Locate the cell with the specified text and output its [X, Y] center coordinate. 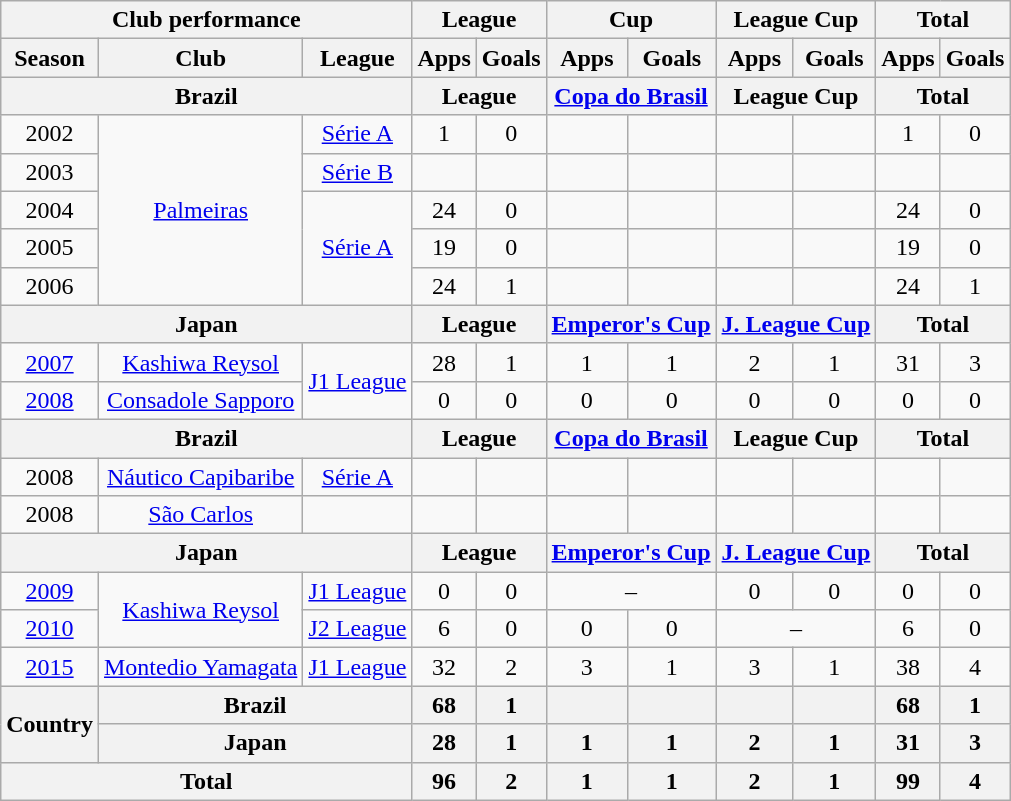
J2 League [358, 629]
96 [444, 781]
Série B [358, 172]
2009 [50, 591]
Season [50, 58]
Náutico Capibaribe [200, 477]
Montedio Yamagata [200, 667]
Club [200, 58]
2004 [50, 210]
Palmeiras [200, 210]
2006 [50, 286]
38 [908, 667]
São Carlos [200, 515]
Cup [631, 20]
2010 [50, 629]
32 [444, 667]
99 [908, 781]
2002 [50, 134]
2015 [50, 667]
Consadole Sapporo [200, 400]
2007 [50, 362]
2003 [50, 172]
2005 [50, 248]
Club performance [206, 20]
Country [50, 724]
